Capture the cell that displays the provided text and extract its (x, y) central coordinate. 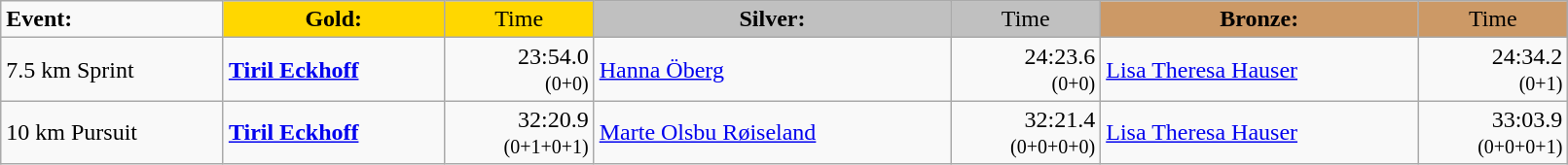
Hanna Öberg (773, 70)
23:54.0(0+0) (519, 70)
Gold: (333, 19)
33:03.9(0+0+0+1) (1493, 132)
24:34.2(0+1) (1493, 70)
32:21.4(0+0+0+0) (1026, 132)
24:23.6(0+0) (1026, 70)
Silver: (773, 19)
Event: (113, 19)
Bronze: (1259, 19)
7.5 km Sprint (113, 70)
32:20.9(0+1+0+1) (519, 132)
Marte Olsbu Røiseland (773, 132)
10 km Pursuit (113, 132)
